Scan for the cell matching the given text and deliver its (X, Y) coordinate at center. 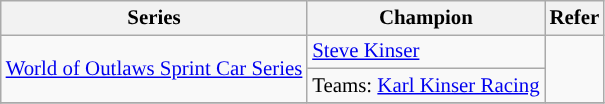
Refer (574, 18)
Teams: Karl Kinser Racing (426, 85)
World of Outlaws Sprint Car Series (154, 68)
Champion (426, 18)
Steve Kinser (426, 51)
Series (154, 18)
